Scan for the cell matching the given text and deliver its [X, Y] coordinate at center. 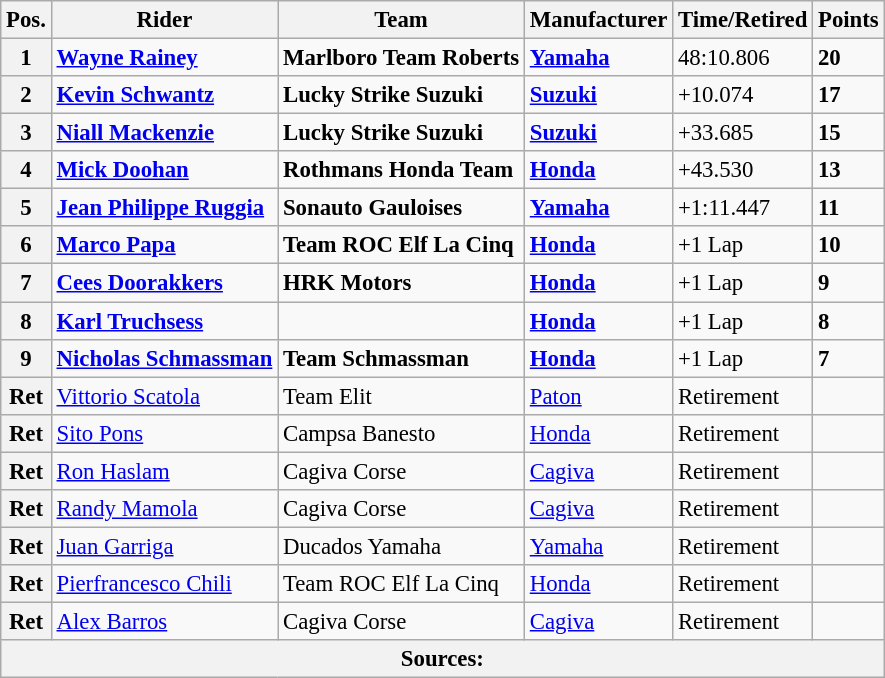
Team Elit [402, 396]
Randy Mamola [164, 509]
11 [848, 208]
Sito Pons [164, 433]
6 [26, 245]
Marlboro Team Roberts [402, 58]
Rothmans Honda Team [402, 170]
Sources: [442, 659]
Ron Haslam [164, 471]
Time/Retired [743, 20]
+33.685 [743, 133]
Kevin Schwantz [164, 95]
13 [848, 170]
Nicholas Schmassman [164, 358]
Vittorio Scatola [164, 396]
3 [26, 133]
Mick Doohan [164, 170]
+43.530 [743, 170]
Juan Garriga [164, 546]
10 [848, 245]
1 [26, 58]
Campsa Banesto [402, 433]
Alex Barros [164, 621]
Team [402, 20]
4 [26, 170]
Niall Mackenzie [164, 133]
Manufacturer [598, 20]
Team Schmassman [402, 358]
Rider [164, 20]
Marco Papa [164, 245]
Pierfrancesco Chili [164, 584]
Pos. [26, 20]
5 [26, 208]
+10.074 [743, 95]
Paton [598, 396]
20 [848, 58]
Jean Philippe Ruggia [164, 208]
15 [848, 133]
Sonauto Gauloises [402, 208]
Ducados Yamaha [402, 546]
Karl Truchsess [164, 321]
+1:11.447 [743, 208]
Wayne Rainey [164, 58]
Points [848, 20]
17 [848, 95]
2 [26, 95]
HRK Motors [402, 283]
Cees Doorakkers [164, 283]
48:10.806 [743, 58]
